Find where the given text appears and provide that cell's center as [X, Y] coordinate. 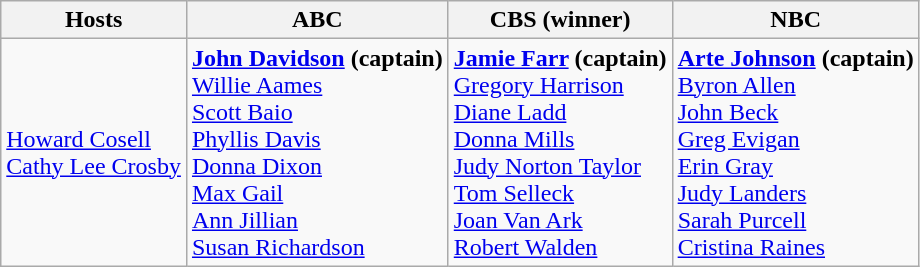
Jamie Farr (captain)Gregory HarrisonDiane LaddDonna MillsJudy Norton TaylorTom SelleckJoan Van ArkRobert Walden [560, 152]
Hosts [94, 20]
Arte Johnson (captain)Byron AllenJohn BeckGreg EviganErin GrayJudy LandersSarah PurcellCristina Raines [796, 152]
NBC [796, 20]
Howard CosellCathy Lee Crosby [94, 152]
ABC [317, 20]
CBS (winner) [560, 20]
John Davidson (captain)Willie AamesScott BaioPhyllis DavisDonna DixonMax GailAnn JillianSusan Richardson [317, 152]
